Scan for the cell matching the given text and deliver its [X, Y] coordinate at center. 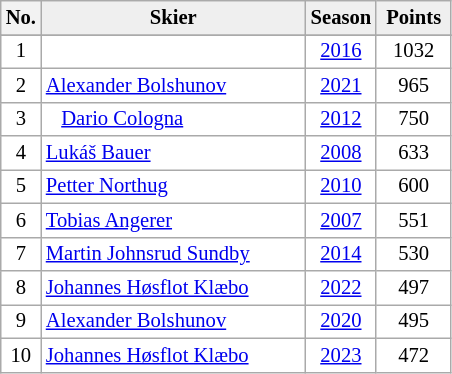
7 [21, 254]
2016 [341, 51]
2020 [341, 321]
Lukáš Bauer [174, 153]
2010 [341, 186]
1032 [414, 51]
2021 [341, 85]
Skier [174, 17]
Tobias Angerer [174, 220]
2 [21, 85]
497 [414, 287]
6 [21, 220]
472 [414, 355]
No. [21, 17]
551 [414, 220]
750 [414, 119]
4 [21, 153]
2012 [341, 119]
Martin Johnsrud Sundby [174, 254]
2023 [341, 355]
2022 [341, 287]
8 [21, 287]
2007 [341, 220]
2014 [341, 254]
9 [21, 321]
2008 [341, 153]
530 [414, 254]
495 [414, 321]
3 [21, 119]
Petter Northug [174, 186]
5 [21, 186]
Dario Cologna [174, 119]
600 [414, 186]
Points [414, 17]
965 [414, 85]
10 [21, 355]
633 [414, 153]
Season [341, 17]
1 [21, 51]
